Extract the (X, Y) coordinate from the center of the cell holding the provided text.  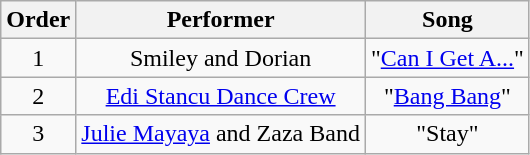
"Bang Bang" (447, 96)
"Stay" (447, 134)
"Can I Get A..." (447, 58)
3 (38, 134)
Song (447, 20)
Smiley and Dorian (221, 58)
2 (38, 96)
Edi Stancu Dance Crew (221, 96)
Order (38, 20)
Julie Mayaya and Zaza Band (221, 134)
1 (38, 58)
Performer (221, 20)
